Determine the (x, y) coordinate at the center of the cell enclosing the given text.  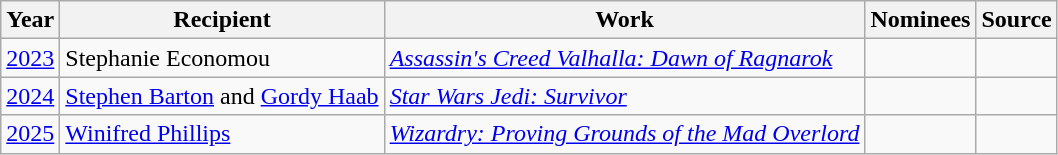
2025 (30, 134)
Assassin's Creed Valhalla: Dawn of Ragnarok (624, 58)
2023 (30, 58)
Stephen Barton and Gordy Haab (222, 96)
Source (1016, 20)
Winifred Phillips (222, 134)
Work (624, 20)
Nominees (920, 20)
Wizardry: Proving Grounds of the Mad Overlord (624, 134)
Recipient (222, 20)
Stephanie Economou (222, 58)
2024 (30, 96)
Year (30, 20)
Star Wars Jedi: Survivor (624, 96)
